Search for the cell housing the specified text and yield its (x, y) center coordinate. 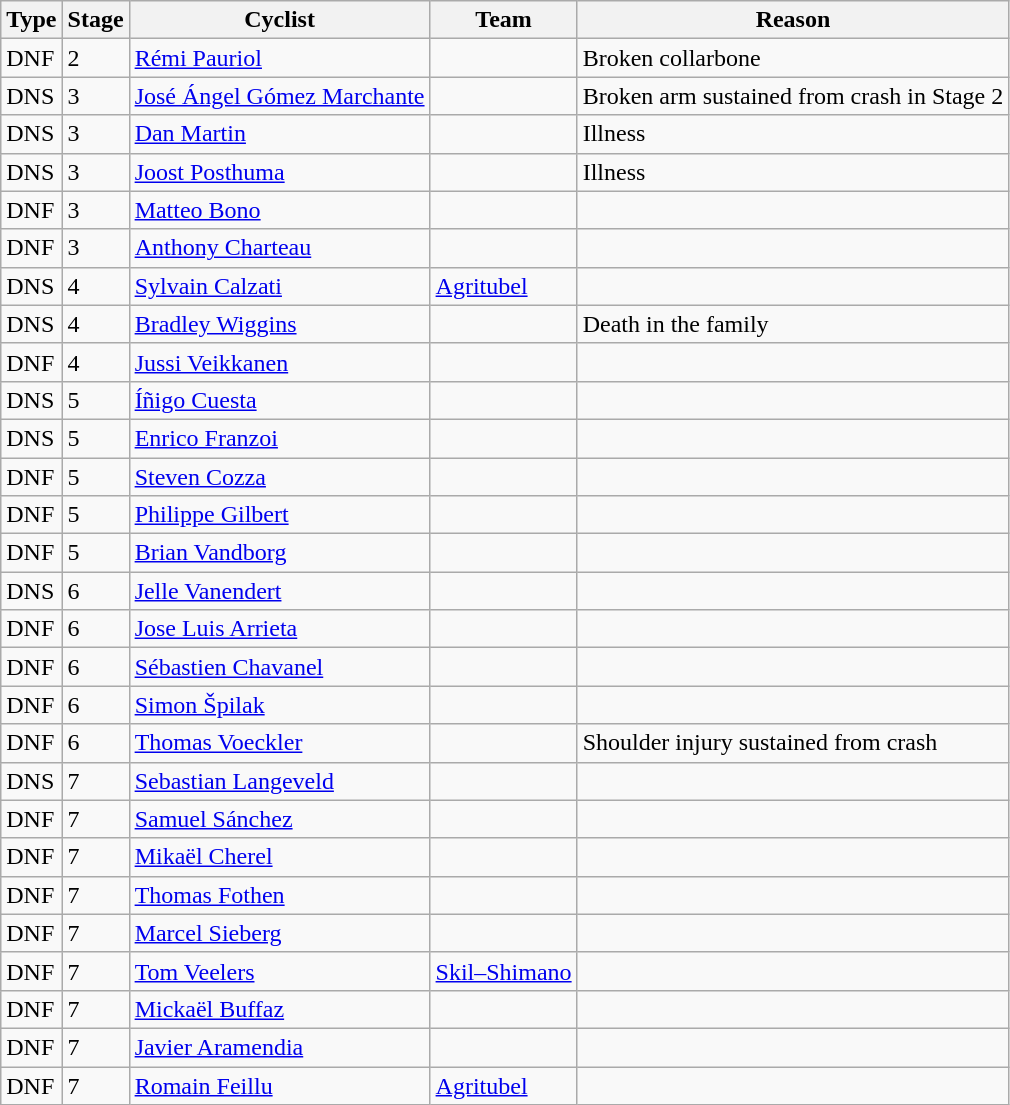
José Ángel Gómez Marchante (280, 96)
Steven Cozza (280, 477)
Sébastien Chavanel (280, 667)
Sebastian Langeveld (280, 781)
Brian Vandborg (280, 553)
Jelle Vanendert (280, 591)
Broken arm sustained from crash in Stage 2 (793, 96)
Anthony Charteau (280, 248)
Shoulder injury sustained from crash (793, 743)
Rémi Pauriol (280, 58)
Broken collarbone (793, 58)
Team (504, 20)
Thomas Voeckler (280, 743)
Tom Veelers (280, 971)
Jose Luis Arrieta (280, 629)
2 (96, 58)
Simon Špilak (280, 705)
Matteo Bono (280, 210)
Jussi Veikkanen (280, 362)
Mickaël Buffaz (280, 1009)
Death in the family (793, 324)
Cyclist (280, 20)
Thomas Fothen (280, 895)
Philippe Gilbert (280, 515)
Sylvain Calzati (280, 286)
Joost Posthuma (280, 172)
Samuel Sánchez (280, 819)
Mikaël Cherel (280, 857)
Dan Martin (280, 134)
Marcel Sieberg (280, 933)
Enrico Franzoi (280, 438)
Javier Aramendia (280, 1047)
Stage (96, 20)
Reason (793, 20)
Type (32, 20)
Romain Feillu (280, 1085)
Íñigo Cuesta (280, 400)
Bradley Wiggins (280, 324)
Skil–Shimano (504, 971)
